Detect which cell encompasses the target text, then output its (X, Y) center coordinate. 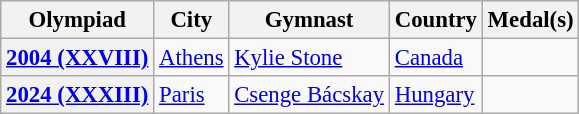
Olympiad (78, 20)
Hungary (436, 95)
Canada (436, 58)
2024 (XXXIII) (78, 95)
Medal(s) (530, 20)
Country (436, 20)
Paris (192, 95)
Gymnast (310, 20)
Athens (192, 58)
Kylie Stone (310, 58)
Csenge Bácskay (310, 95)
City (192, 20)
2004 (XXVIII) (78, 58)
